Detect which cell encompasses the target text, then output its (x, y) center coordinate. 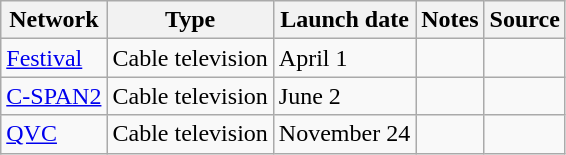
Network (54, 20)
Launch date (344, 20)
April 1 (344, 58)
June 2 (344, 96)
Source (524, 20)
QVC (54, 134)
C-SPAN2 (54, 96)
November 24 (344, 134)
Notes (450, 20)
Festival (54, 58)
Type (190, 20)
